For the text-containing cell, return its midpoint in [x, y] coordinate format. 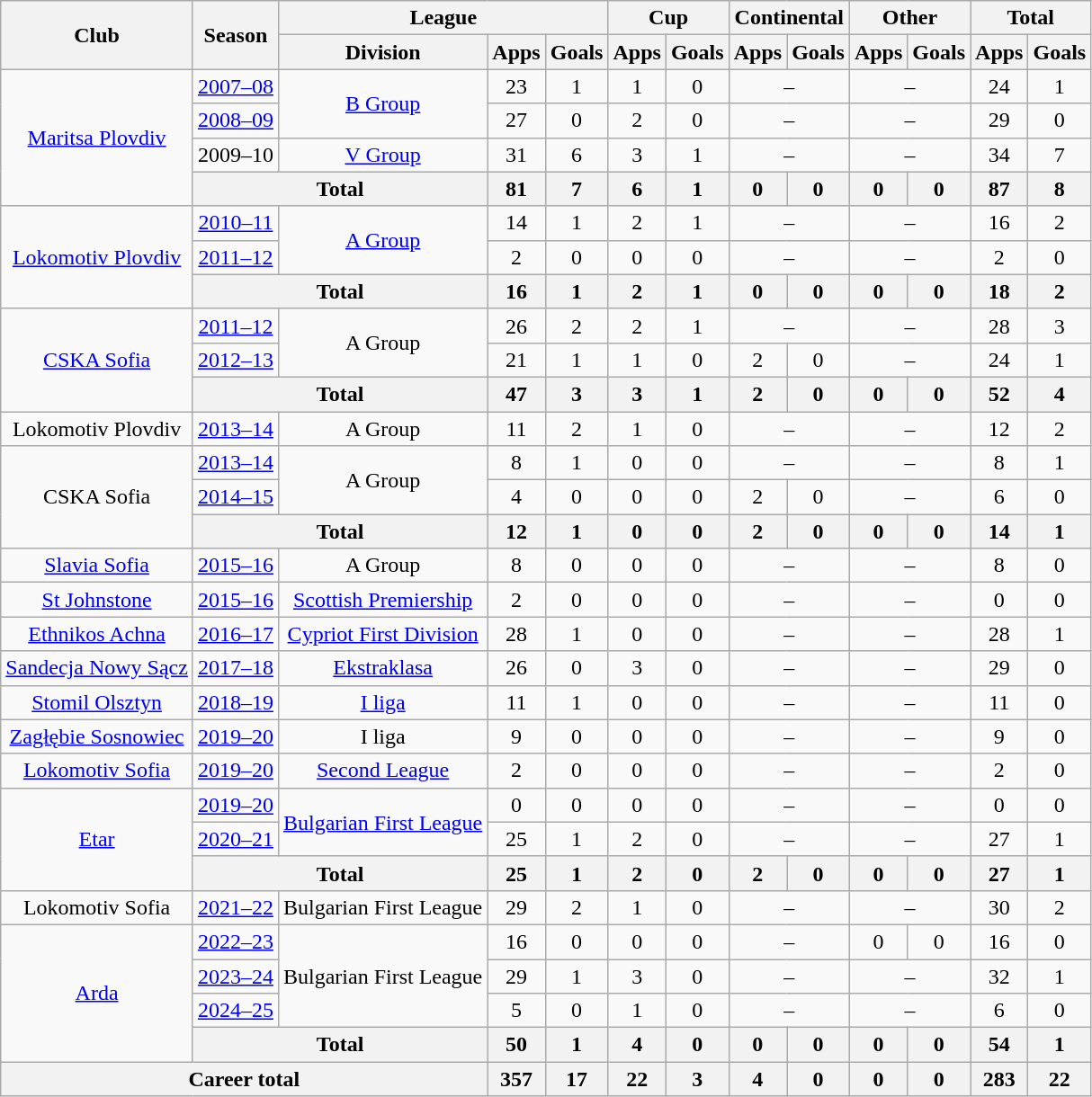
357 [516, 1079]
52 [999, 394]
2007–08 [236, 86]
V Group [382, 155]
18 [999, 291]
2018–19 [236, 702]
2008–09 [236, 120]
Scottish Premiership [382, 600]
2014–15 [236, 497]
Sandecja Nowy Sącz [97, 668]
50 [516, 1045]
Zagłębie Sosnowiec [97, 736]
B Group [382, 103]
Maritsa Plovdiv [97, 138]
2021–22 [236, 907]
2024–25 [236, 1011]
Cup [668, 18]
Cypriot First Division [382, 634]
30 [999, 907]
2023–24 [236, 976]
47 [516, 394]
283 [999, 1079]
2009–10 [236, 155]
2020–21 [236, 839]
87 [999, 189]
League [443, 18]
2017–18 [236, 668]
Slavia Sofia [97, 566]
34 [999, 155]
Continental [789, 18]
Second League [382, 771]
St Johnstone [97, 600]
Ethnikos Achna [97, 634]
2010–11 [236, 223]
Career total [245, 1079]
Division [382, 52]
23 [516, 86]
Season [236, 35]
Stomil Olsztyn [97, 702]
5 [516, 1011]
81 [516, 189]
17 [577, 1079]
32 [999, 976]
Arda [97, 993]
31 [516, 155]
2022–23 [236, 941]
Club [97, 35]
54 [999, 1045]
2012–13 [236, 360]
21 [516, 360]
Other [909, 18]
Etar [97, 839]
2016–17 [236, 634]
Ekstraklasa [382, 668]
